Scan for the cell matching the given text and deliver its [x, y] coordinate at center. 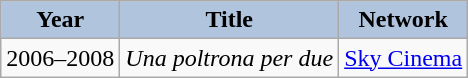
Title [230, 20]
Sky Cinema [404, 58]
Year [60, 20]
Network [404, 20]
2006–2008 [60, 58]
Una poltrona per due [230, 58]
